Identify which cell holds the provided text, then report its [X, Y] central coordinate. 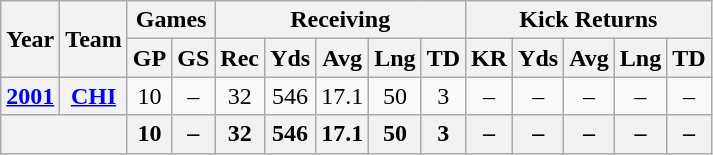
Games [170, 20]
2001 [30, 96]
GS [194, 58]
Team [94, 39]
Receiving [340, 20]
CHI [94, 96]
Year [30, 39]
Kick Returns [589, 20]
GP [149, 58]
KR [490, 58]
Rec [240, 58]
